Scan for the cell matching the given text and deliver its [X, Y] coordinate at center. 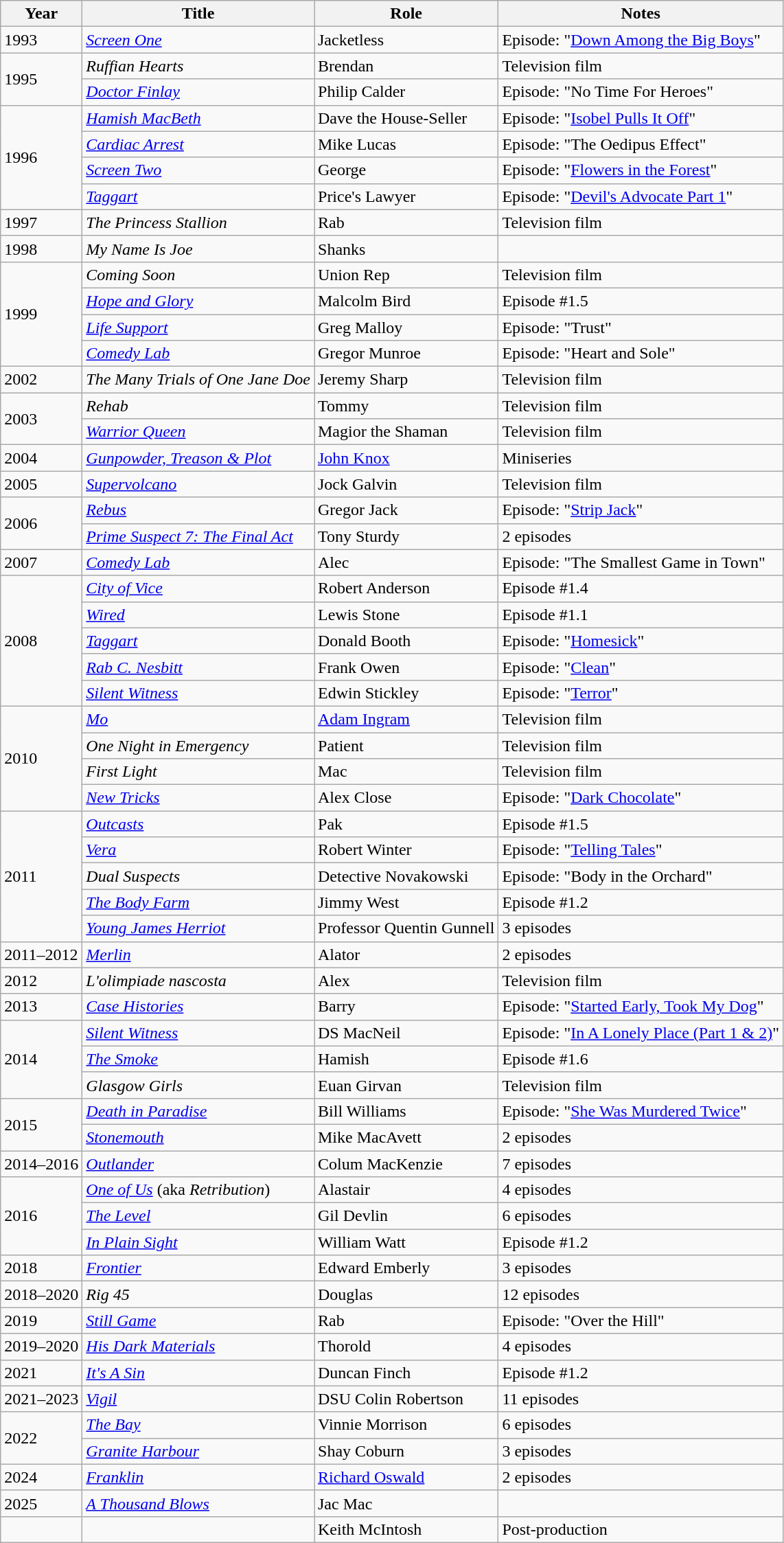
Professor Quentin Gunnell [406, 928]
Malcolm Bird [406, 301]
Episode: "Strip Jack" [641, 510]
2010 [41, 758]
Doctor Finlay [198, 92]
Episode: "Heart and Sole" [641, 354]
Gunpowder, Treason & Plot [198, 458]
Episode: "She Was Murdered Twice" [641, 1111]
Episode: "Trust" [641, 328]
2012 [41, 981]
Episode: "Devil's Advocate Part 1" [641, 196]
2014–2016 [41, 1164]
2013 [41, 1007]
2011 [41, 876]
Brendan [406, 66]
Duncan Finch [406, 1373]
Screen One [198, 40]
Shanks [406, 249]
Hope and Glory [198, 301]
Death in Paradise [198, 1111]
Young James Herriot [198, 928]
Pak [406, 824]
Mo [198, 719]
2015 [41, 1124]
1995 [41, 79]
2019–2020 [41, 1347]
Franklin [198, 1477]
William Watt [406, 1242]
2024 [41, 1477]
City of Vice [198, 588]
One of Us (aka Retribution) [198, 1190]
Adam Ingram [406, 719]
Jacketless [406, 40]
Warrior Queen [198, 432]
Episode: "Isobel Pulls It Off" [641, 118]
Post-production [641, 1529]
Alastair [406, 1190]
Vigil [198, 1399]
Episode: "Flowers in the Forest" [641, 170]
2022 [41, 1438]
2021–2023 [41, 1399]
2021 [41, 1373]
Episode: "Homesick" [641, 641]
Episode: "The Oedipus Effect" [641, 144]
New Tricks [198, 798]
First Light [198, 772]
Detective Novakowski [406, 876]
12 episodes [641, 1294]
L'olimpiade nascosta [198, 981]
Robert Winter [406, 850]
Dave the House-Seller [406, 118]
Euan Girvan [406, 1085]
My Name Is Joe [198, 249]
Coming Soon [198, 275]
Edwin Stickley [406, 693]
Donald Booth [406, 641]
Glasgow Girls [198, 1085]
Mike MacAvett [406, 1137]
Alator [406, 955]
2007 [41, 562]
The Many Trials of One Jane Doe [198, 380]
Alex [406, 981]
2006 [41, 523]
Barry [406, 1007]
Jac Mac [406, 1503]
Episode #1.1 [641, 615]
1999 [41, 314]
1993 [41, 40]
Title [198, 14]
Role [406, 14]
The Bay [198, 1425]
Colum MacKenzie [406, 1164]
Thorold [406, 1347]
Miniseries [641, 458]
His Dark Materials [198, 1347]
Supervolcano [198, 484]
Tony Sturdy [406, 536]
2003 [41, 419]
1998 [41, 249]
DSU Colin Robertson [406, 1399]
Hamish MacBeth [198, 118]
7 episodes [641, 1164]
Jeremy Sharp [406, 380]
Alex Close [406, 798]
2002 [41, 380]
Ruffian Hearts [198, 66]
2018–2020 [41, 1294]
Magior the Shaman [406, 432]
Frank Owen [406, 667]
Frontier [198, 1268]
1997 [41, 222]
1996 [41, 157]
Stonemouth [198, 1137]
Rehab [198, 406]
Mac [406, 772]
2005 [41, 484]
Vera [198, 850]
George [406, 170]
2019 [41, 1321]
A Thousand Blows [198, 1503]
Gregor Munroe [406, 354]
Episode: "Dark Chocolate" [641, 798]
Dual Suspects [198, 876]
The Body Farm [198, 902]
Alec [406, 562]
Granite Harbour [198, 1451]
Prime Suspect 7: The Final Act [198, 536]
2008 [41, 641]
Episode #1.4 [641, 588]
Douglas [406, 1294]
Lewis Stone [406, 615]
Rig 45 [198, 1294]
Robert Anderson [406, 588]
Year [41, 14]
Rab C. Nesbitt [198, 667]
2016 [41, 1216]
Episode #1.6 [641, 1059]
Bill Williams [406, 1111]
Philip Calder [406, 92]
Outcasts [198, 824]
2025 [41, 1503]
2004 [41, 458]
Merlin [198, 955]
Episode: "Down Among the Big Boys" [641, 40]
Richard Oswald [406, 1477]
Life Support [198, 328]
Still Game [198, 1321]
Keith McIntosh [406, 1529]
Episode: "The Smallest Game in Town" [641, 562]
Gregor Jack [406, 510]
Episode: "Telling Tales" [641, 850]
In Plain Sight [198, 1242]
Episode: "Started Early, Took My Dog" [641, 1007]
Tommy [406, 406]
Mike Lucas [406, 144]
2018 [41, 1268]
Screen Two [198, 170]
Jimmy West [406, 902]
Gil Devlin [406, 1216]
Episode: "Body in the Orchard" [641, 876]
Hamish [406, 1059]
Episode: "Clean" [641, 667]
Case Histories [198, 1007]
Episode: "Terror" [641, 693]
The Level [198, 1216]
Jock Galvin [406, 484]
Episode: "Over the Hill" [641, 1321]
Outlander [198, 1164]
The Princess Stallion [198, 222]
Union Rep [406, 275]
2014 [41, 1059]
Cardiac Arrest [198, 144]
John Knox [406, 458]
Shay Coburn [406, 1451]
Price's Lawyer [406, 196]
DS MacNeil [406, 1033]
The Smoke [198, 1059]
It's A Sin [198, 1373]
Wired [198, 615]
Episode: "In A Lonely Place (Part 1 & 2)" [641, 1033]
Greg Malloy [406, 328]
One Night in Emergency [198, 745]
Rebus [198, 510]
Patient [406, 745]
Vinnie Morrison [406, 1425]
Notes [641, 14]
Edward Emberly [406, 1268]
2011–2012 [41, 955]
Episode: "No Time For Heroes" [641, 92]
11 episodes [641, 1399]
